Pinpoint the cell where the given text exists, returning its (X, Y) midpoint coordinate. 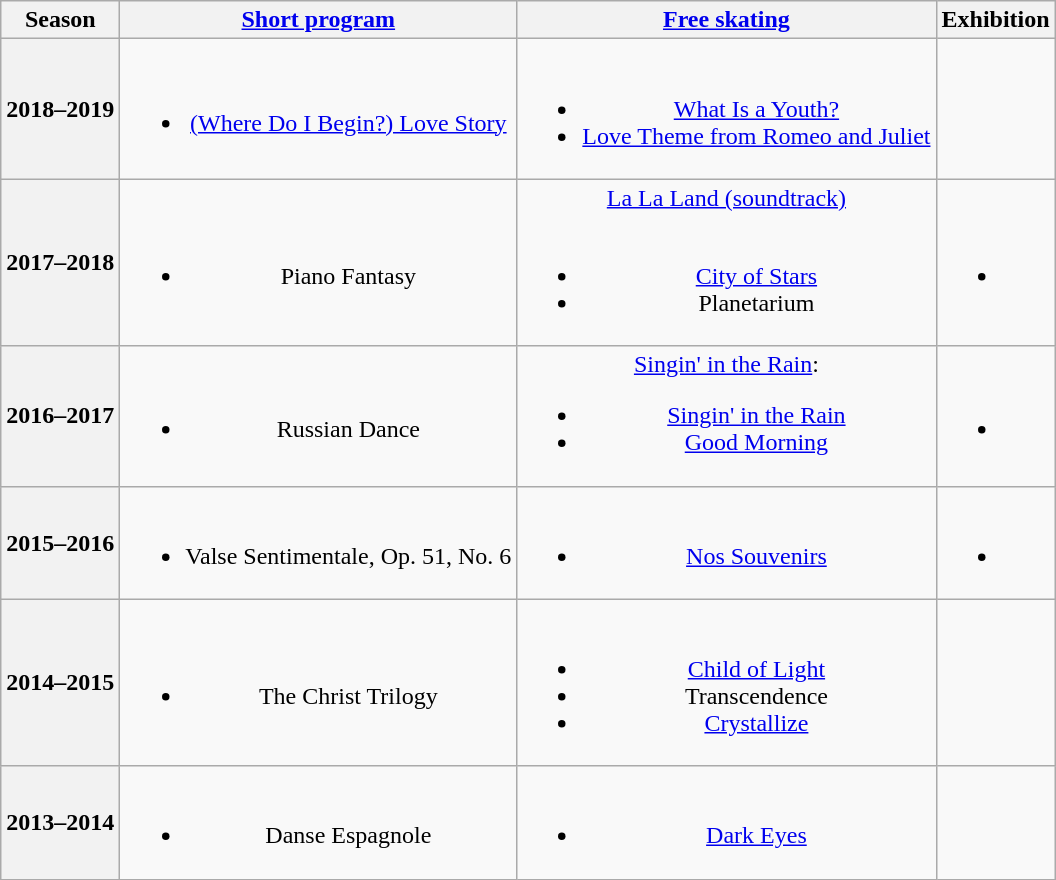
Valse Sentimentale, Op. 51, No. 6 (318, 542)
Season (60, 20)
2013–2014 (60, 822)
Child of LightTranscendenceCrystallize (726, 682)
Nos Souvenirs (726, 542)
The Christ Trilogy (318, 682)
2016–2017 (60, 416)
Free skating (726, 20)
Short program (318, 20)
La La Land (soundtrack)City of Stars Planetarium (726, 262)
2015–2016 (60, 542)
Exhibition (996, 20)
Piano Fantasy (318, 262)
Dark Eyes (726, 822)
2017–2018 (60, 262)
(Where Do I Begin?) Love Story (318, 109)
What Is a Youth? Love Theme from Romeo and Juliet (726, 109)
2014–2015 (60, 682)
Singin' in the Rain:Singin' in the Rain Good Morning (726, 416)
Danse Espagnole (318, 822)
Russian Dance (318, 416)
2018–2019 (60, 109)
